Return [X, Y] of the center of cell containing provided text 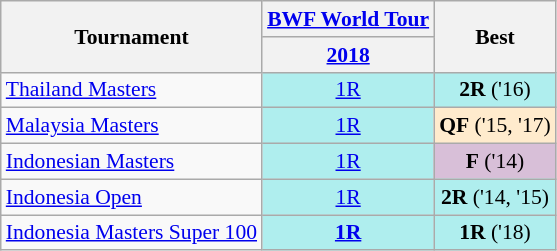
Indonesian Masters [132, 162]
Indonesia Masters Super 100 [132, 233]
2R ('16) [495, 90]
Malaysia Masters [132, 126]
2018 [348, 55]
BWF World Tour [348, 19]
Indonesia Open [132, 197]
Thailand Masters [132, 90]
2R ('14, '15) [495, 197]
F ('14) [495, 162]
1R ('18) [495, 233]
Best [495, 36]
Tournament [132, 36]
QF ('15, '17) [495, 126]
